Scan for the cell matching the given text and deliver its [X, Y] coordinate at center. 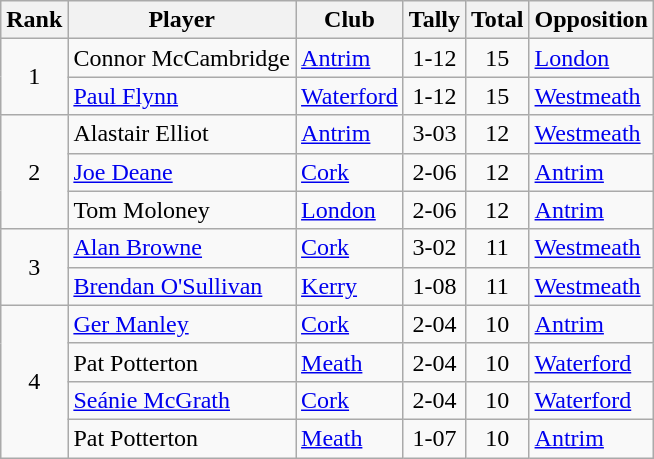
Kerry [350, 286]
Alastair Elliot [182, 134]
3-03 [434, 134]
Opposition [591, 20]
1-08 [434, 286]
Brendan O'Sullivan [182, 286]
Ger Manley [182, 324]
Rank [34, 20]
2 [34, 172]
1 [34, 77]
Club [350, 20]
Connor McCambridge [182, 58]
Paul Flynn [182, 96]
Total [497, 20]
Tom Moloney [182, 210]
Joe Deane [182, 172]
Tally [434, 20]
Alan Browne [182, 248]
3-02 [434, 248]
Seánie McGrath [182, 400]
1-07 [434, 438]
4 [34, 381]
3 [34, 267]
Player [182, 20]
